Identify which cell holds the provided text, then report its (X, Y) central coordinate. 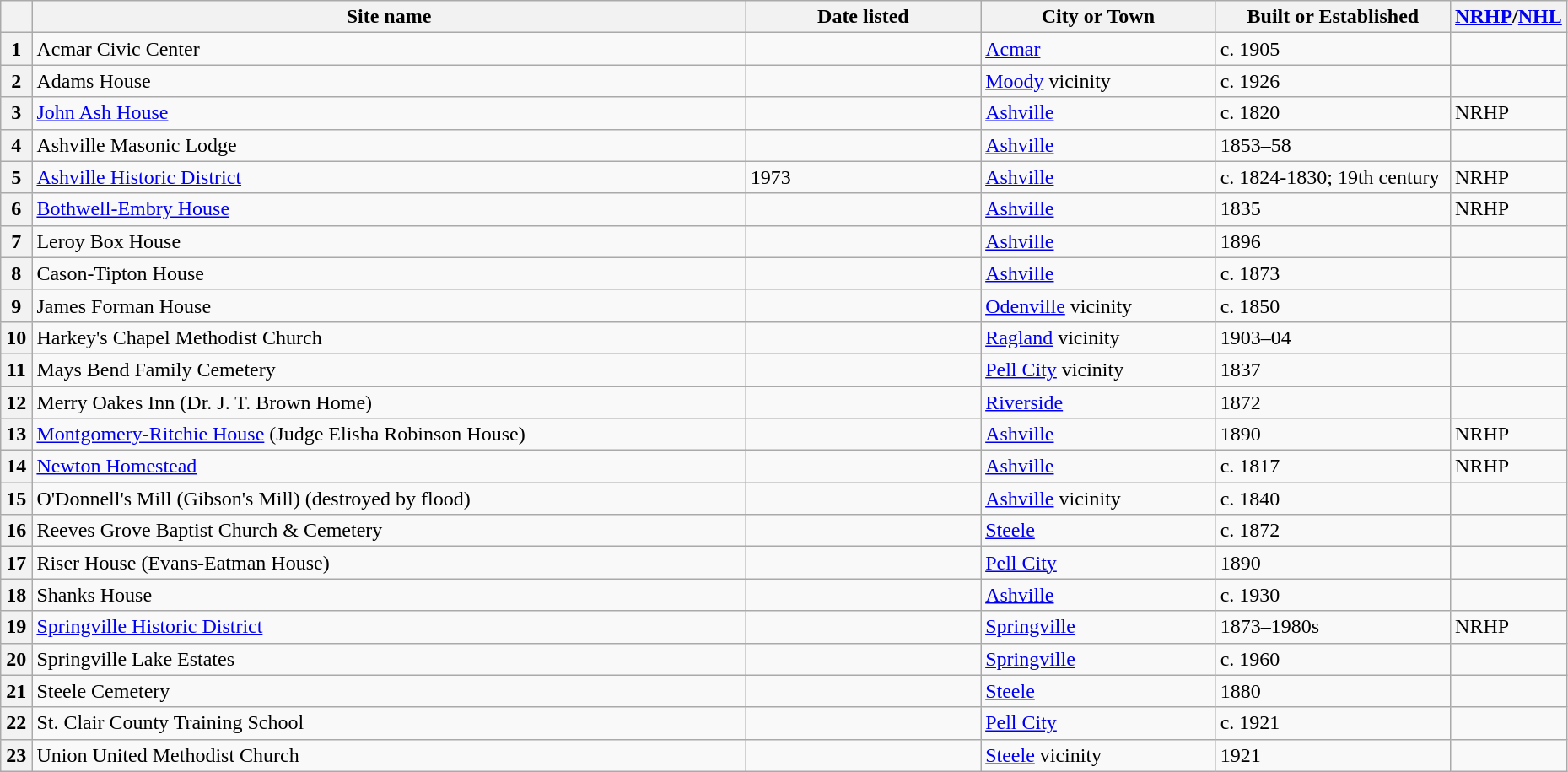
Mays Bend Family Cemetery (389, 370)
1903–04 (1333, 337)
1921 (1333, 755)
Shanks House (389, 595)
4 (17, 145)
Steele vicinity (1098, 755)
9 (17, 305)
c. 1905 (1333, 49)
Adams House (389, 81)
7 (17, 241)
c. 1817 (1333, 467)
Site name (389, 17)
City or Town (1098, 17)
16 (17, 531)
1872 (1333, 402)
13 (17, 435)
Merry Oakes Inn (Dr. J. T. Brown Home) (389, 402)
Union United Methodist Church (389, 755)
12 (17, 402)
1873–1980s (1333, 627)
Reeves Grove Baptist Church & Cemetery (389, 531)
Moody vicinity (1098, 81)
5 (17, 177)
Built or Established (1333, 17)
John Ash House (389, 113)
Springville Historic District (389, 627)
Leroy Box House (389, 241)
2 (17, 81)
3 (17, 113)
1 (17, 49)
St. Clair County Training School (389, 723)
1973 (863, 177)
Steele Cemetery (389, 691)
1835 (1333, 209)
Harkey's Chapel Methodist Church (389, 337)
17 (17, 563)
c. 1820 (1333, 113)
c. 1850 (1333, 305)
O'Donnell's Mill (Gibson's Mill) (destroyed by flood) (389, 499)
Riser House (Evans-Eatman House) (389, 563)
James Forman House (389, 305)
22 (17, 723)
20 (17, 659)
1880 (1333, 691)
Bothwell-Embry House (389, 209)
Newton Homestead (389, 467)
c. 1824-1830; 19th century (1333, 177)
1853–58 (1333, 145)
23 (17, 755)
1896 (1333, 241)
c. 1872 (1333, 531)
Ashville Masonic Lodge (389, 145)
Cason-Tipton House (389, 273)
Ashville Historic District (389, 177)
Montgomery-Ritchie House (Judge Elisha Robinson House) (389, 435)
8 (17, 273)
Ashville vicinity (1098, 499)
c. 1960 (1333, 659)
Acmar (1098, 49)
c. 1921 (1333, 723)
15 (17, 499)
Odenville vicinity (1098, 305)
NRHP/NHL (1509, 17)
19 (17, 627)
c. 1840 (1333, 499)
c. 1930 (1333, 595)
Springville Lake Estates (389, 659)
10 (17, 337)
11 (17, 370)
Acmar Civic Center (389, 49)
18 (17, 595)
Date listed (863, 17)
c. 1873 (1333, 273)
1837 (1333, 370)
Ragland vicinity (1098, 337)
c. 1926 (1333, 81)
21 (17, 691)
Riverside (1098, 402)
Pell City vicinity (1098, 370)
6 (17, 209)
14 (17, 467)
